Return [X, Y] of the center of cell containing provided text 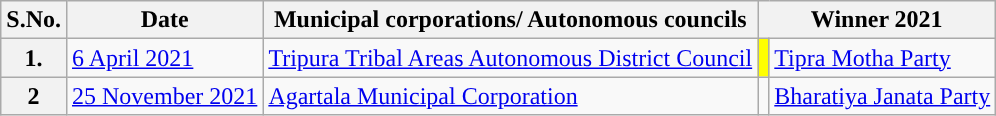
Municipal corporations/ Autonomous councils [510, 20]
6 April 2021 [164, 58]
2 [34, 96]
Agartala Municipal Corporation [510, 96]
Winner 2021 [877, 20]
1. [34, 58]
25 November 2021 [164, 96]
Tipra Motha Party [882, 58]
Bharatiya Janata Party [882, 96]
S.No. [34, 20]
Tripura Tribal Areas Autonomous District Council [510, 58]
Date [164, 20]
